Scan for the cell matching the given text and deliver its (x, y) coordinate at center. 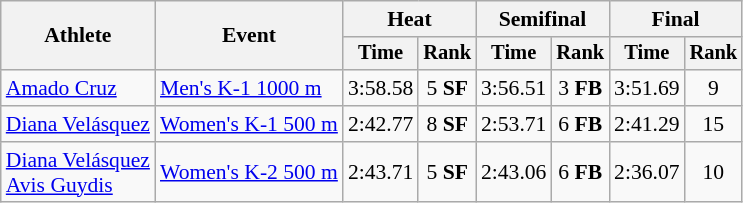
2:36.07 (646, 172)
Men's K-1 1000 m (249, 88)
2:43.71 (380, 172)
3 FB (580, 88)
Diana VelásquezAvis Guydis (78, 172)
Diana Velásquez (78, 124)
2:42.77 (380, 124)
Semifinal (542, 19)
Heat (410, 19)
10 (714, 172)
3:51.69 (646, 88)
2:43.06 (514, 172)
Event (249, 36)
8 SF (447, 124)
Women's K-2 500 m (249, 172)
15 (714, 124)
Final (676, 19)
2:41.29 (646, 124)
3:56.51 (514, 88)
3:58.58 (380, 88)
Athlete (78, 36)
9 (714, 88)
Amado Cruz (78, 88)
Women's K-1 500 m (249, 124)
2:53.71 (514, 124)
